Capture the cell that displays the provided text and extract its (x, y) central coordinate. 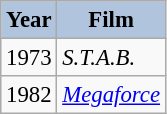
S.T.A.B. (111, 58)
Megaforce (111, 95)
1973 (29, 58)
Year (29, 20)
1982 (29, 95)
Film (111, 20)
